Pinpoint the cell where the given text exists, returning its [X, Y] midpoint coordinate. 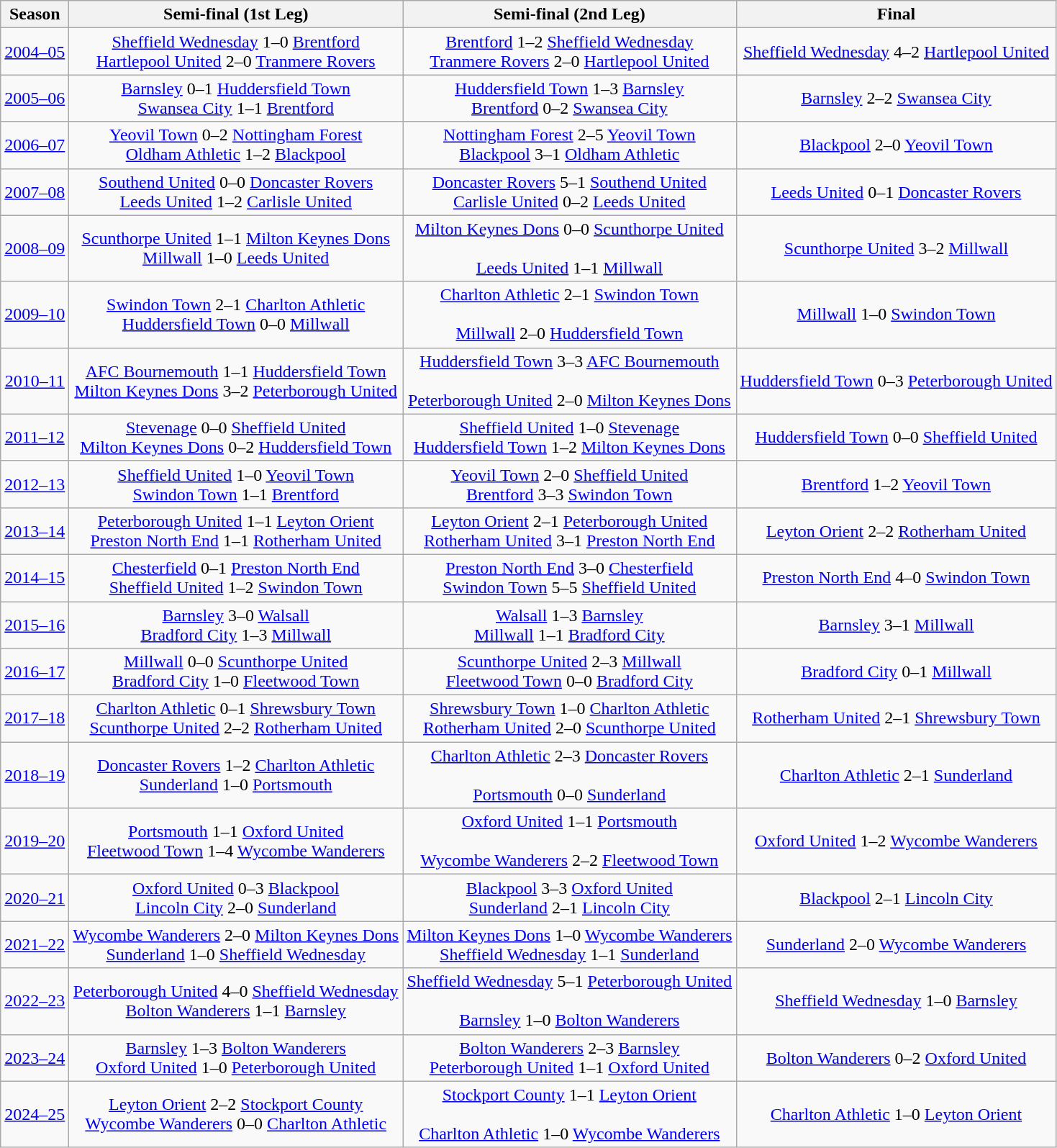
2024–25 [35, 1114]
Charlton Athletic 2–3 Doncaster RoversPortsmouth 0–0 Sunderland [570, 775]
Scunthorpe United 1–1 Milton Keynes DonsMillwall 1–0 Leeds United [236, 248]
Stockport County 1–1 Leyton OrientCharlton Athletic 1–0 Wycombe Wanderers [570, 1114]
Walsall 1–3 BarnsleyMillwall 1–1 Bradford City [570, 625]
2014–15 [35, 577]
Stevenage 0–0 Sheffield UnitedMilton Keynes Dons 0–2 Huddersfield Town [236, 438]
Huddersfield Town 0–0 Sheffield United [897, 438]
Huddersfield Town 0–3 Peterborough United [897, 381]
Sheffield Wednesday 1–0 Barnsley [897, 1001]
Scunthorpe United 3–2 Millwall [897, 248]
2018–19 [35, 775]
2015–16 [35, 625]
2021–22 [35, 944]
Charlton Athletic 2–1 Sunderland [897, 775]
2022–23 [35, 1001]
Shrewsbury Town 1–0 Charlton AthleticRotherham United 2–0 Scunthorpe United [570, 718]
2006–07 [35, 145]
2009–10 [35, 315]
2019–20 [35, 841]
Leyton Orient 2–1 Peterborough UnitedRotherham United 3–1 Preston North End [570, 531]
Huddersfield Town 3–3 AFC BournemouthPeterborough United 2–0 Milton Keynes Dons [570, 381]
Season [35, 14]
Sheffield United 1–0 StevenageHuddersfield Town 1–2 Milton Keynes Dons [570, 438]
Barnsley 3–1 Millwall [897, 625]
Huddersfield Town 1–3 BarnsleyBrentford 0–2 Swansea City [570, 98]
Brentford 1–2 Yeovil Town [897, 484]
2023–24 [35, 1058]
Nottingham Forest 2–5 Yeovil Town Blackpool 3–1 Oldham Athletic [570, 145]
Sunderland 2–0 Wycombe Wanderers [897, 944]
Final [897, 14]
Swindon Town 2–1 Charlton AthleticHuddersfield Town 0–0 Millwall [236, 315]
2004–05 [35, 52]
Doncaster Rovers 1–2 Charlton AthleticSunderland 1–0 Portsmouth [236, 775]
Semi-final (1st Leg) [236, 14]
Peterborough United 1–1 Leyton OrientPreston North End 1–1 Rotherham United [236, 531]
Oxford United 1–2 Wycombe Wanderers [897, 841]
Milton Keynes Dons 1–0 Wycombe WanderersSheffield Wednesday 1–1 Sunderland [570, 944]
Preston North End 4–0 Swindon Town [897, 577]
Preston North End 3–0 ChesterfieldSwindon Town 5–5 Sheffield United [570, 577]
Charlton Athletic 1–0 Leyton Orient [897, 1114]
Wycombe Wanderers 2–0 Milton Keynes DonsSunderland 1–0 Sheffield Wednesday [236, 944]
Millwall 0–0 Scunthorpe UnitedBradford City 1–0 Fleetwood Town [236, 672]
Leyton Orient 2–2 Stockport CountyWycombe Wanderers 0–0 Charlton Athletic [236, 1114]
Sheffield Wednesday 4–2 Hartlepool United [897, 52]
2013–14 [35, 531]
Oxford United 0–3 BlackpoolLincoln City 2–0 Sunderland [236, 898]
AFC Bournemouth 1–1 Huddersfield TownMilton Keynes Dons 3–2 Peterborough United [236, 381]
Barnsley 0–1 Huddersfield TownSwansea City 1–1 Brentford [236, 98]
Semi-final (2nd Leg) [570, 14]
Barnsley 2–2 Swansea City [897, 98]
Portsmouth 1–1 Oxford UnitedFleetwood Town 1–4 Wycombe Wanderers [236, 841]
Sheffield Wednesday 1–0 BrentfordHartlepool United 2–0 Tranmere Rovers [236, 52]
Charlton Athletic 0–1 Shrewsbury TownScunthorpe United 2–2 Rotherham United [236, 718]
Barnsley 1–3 Bolton WanderersOxford United 1–0 Peterborough United [236, 1058]
Millwall 1–0 Swindon Town [897, 315]
Barnsley 3–0 WalsallBradford City 1–3 Millwall [236, 625]
Bolton Wanderers 0–2 Oxford United [897, 1058]
Peterborough United 4–0 Sheffield WednesdayBolton Wanderers 1–1 Barnsley [236, 1001]
2012–13 [35, 484]
2016–17 [35, 672]
Blackpool 2–0 Yeovil Town [897, 145]
Charlton Athletic 2–1 Swindon TownMillwall 2–0 Huddersfield Town [570, 315]
Brentford 1–2 Sheffield WednesdayTranmere Rovers 2–0 Hartlepool United [570, 52]
2007–08 [35, 191]
2005–06 [35, 98]
Oxford United 1–1 PortsmouthWycombe Wanderers 2–2 Fleetwood Town [570, 841]
Yeovil Town 2–0 Sheffield UnitedBrentford 3–3 Swindon Town [570, 484]
Leeds United 0–1 Doncaster Rovers [897, 191]
Southend United 0–0 Doncaster RoversLeeds United 1–2 Carlisle United [236, 191]
Milton Keynes Dons 0–0 Scunthorpe UnitedLeeds United 1–1 Millwall [570, 248]
2017–18 [35, 718]
Blackpool 3–3 Oxford UnitedSunderland 2–1 Lincoln City [570, 898]
Scunthorpe United 2–3 MillwallFleetwood Town 0–0 Bradford City [570, 672]
Rotherham United 2–1 Shrewsbury Town [897, 718]
Doncaster Rovers 5–1 Southend UnitedCarlisle United 0–2 Leeds United [570, 191]
Bradford City 0–1 Millwall [897, 672]
Blackpool 2–1 Lincoln City [897, 898]
2008–09 [35, 248]
Chesterfield 0–1 Preston North EndSheffield United 1–2 Swindon Town [236, 577]
2011–12 [35, 438]
Leyton Orient 2–2 Rotherham United [897, 531]
Yeovil Town 0–2 Nottingham ForestOldham Athletic 1–2 Blackpool [236, 145]
2020–21 [35, 898]
Bolton Wanderers 2–3 BarnsleyPeterborough United 1–1 Oxford United [570, 1058]
Sheffield United 1–0 Yeovil TownSwindon Town 1–1 Brentford [236, 484]
Sheffield Wednesday 5–1 Peterborough UnitedBarnsley 1–0 Bolton Wanderers [570, 1001]
2010–11 [35, 381]
